Identify which cell holds the provided text, then report its (x, y) central coordinate. 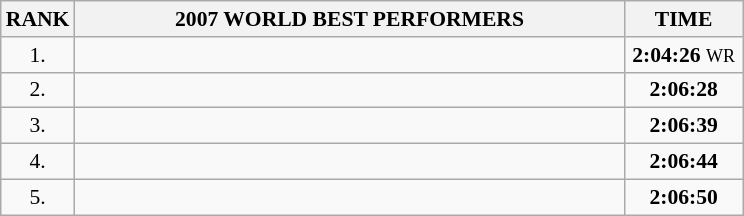
2007 WORLD BEST PERFORMERS (349, 19)
2:06:39 (684, 126)
5. (38, 197)
2:06:44 (684, 162)
2:06:50 (684, 197)
2:04:26 WR (684, 55)
2:06:28 (684, 90)
1. (38, 55)
2. (38, 90)
3. (38, 126)
RANK (38, 19)
4. (38, 162)
TIME (684, 19)
